Scan for the cell matching the given text and deliver its [X, Y] coordinate at center. 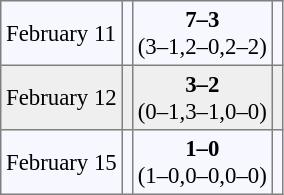
February 11 [62, 33]
February 12 [62, 97]
7–3(3–1,2–0,2–2) [202, 33]
3–2(0–1,3–1,0–0) [202, 97]
February 15 [62, 162]
1–0(1–0,0–0,0–0) [202, 162]
